Capture the cell that displays the provided text and extract its (X, Y) central coordinate. 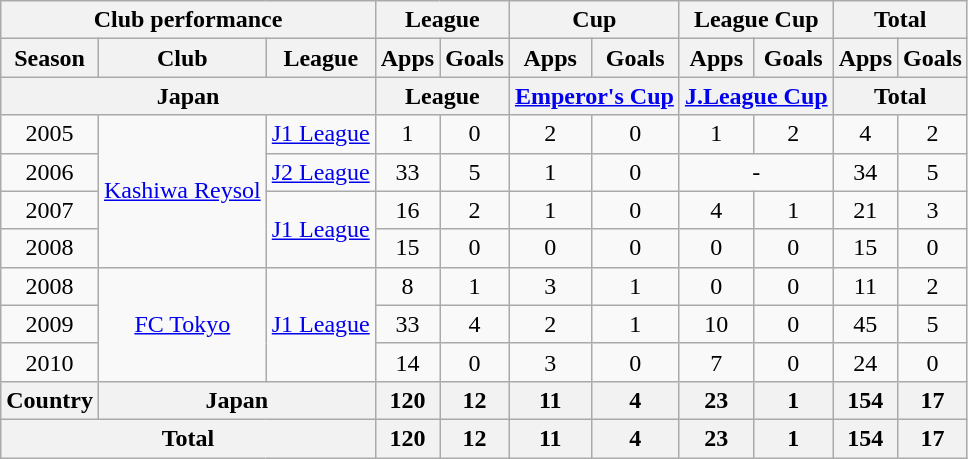
League Cup (756, 20)
8 (407, 286)
21 (865, 210)
Season (50, 58)
FC Tokyo (182, 324)
Club (182, 58)
Cup (594, 20)
16 (407, 210)
Country (50, 400)
2010 (50, 362)
2007 (50, 210)
J.League Cup (756, 96)
10 (716, 324)
14 (407, 362)
7 (716, 362)
2009 (50, 324)
- (756, 172)
34 (865, 172)
Kashiwa Reysol (182, 191)
45 (865, 324)
2005 (50, 134)
Emperor's Cup (594, 96)
J2 League (320, 172)
24 (865, 362)
Club performance (188, 20)
2006 (50, 172)
